Output the (x, y) coordinate of the center of the cell containing the given text.  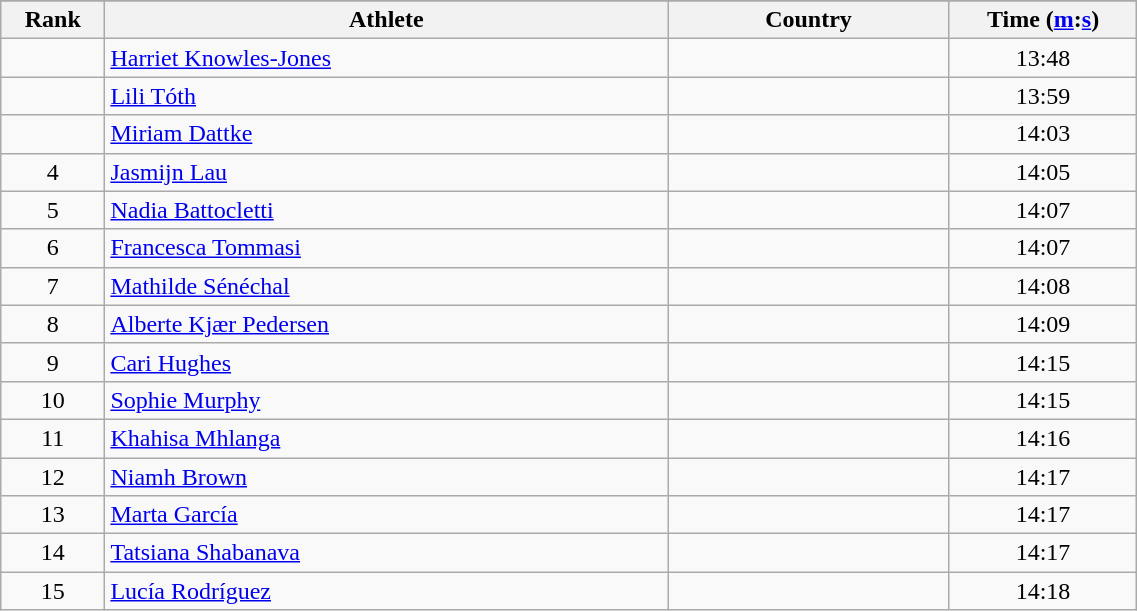
14:03 (1043, 134)
Marta García (386, 515)
15 (53, 591)
13:59 (1043, 96)
Khahisa Mhlanga (386, 438)
7 (53, 286)
13:48 (1043, 58)
14:09 (1043, 324)
Jasmijn Lau (386, 172)
Lucía Rodríguez (386, 591)
Lili Tóth (386, 96)
6 (53, 248)
13 (53, 515)
Francesca Tommasi (386, 248)
9 (53, 362)
Athlete (386, 20)
Harriet Knowles-Jones (386, 58)
Miriam Dattke (386, 134)
14:05 (1043, 172)
Rank (53, 20)
Tatsiana Shabanava (386, 553)
14:18 (1043, 591)
4 (53, 172)
12 (53, 477)
Cari Hughes (386, 362)
5 (53, 210)
11 (53, 438)
Alberte Kjær Pedersen (386, 324)
14:08 (1043, 286)
8 (53, 324)
Nadia Battocletti (386, 210)
14:16 (1043, 438)
Time (m:s) (1043, 20)
14 (53, 553)
Niamh Brown (386, 477)
10 (53, 400)
Mathilde Sénéchal (386, 286)
Country (808, 20)
Sophie Murphy (386, 400)
